Provide the [X, Y] coordinate of the cell's center where the given text is located.  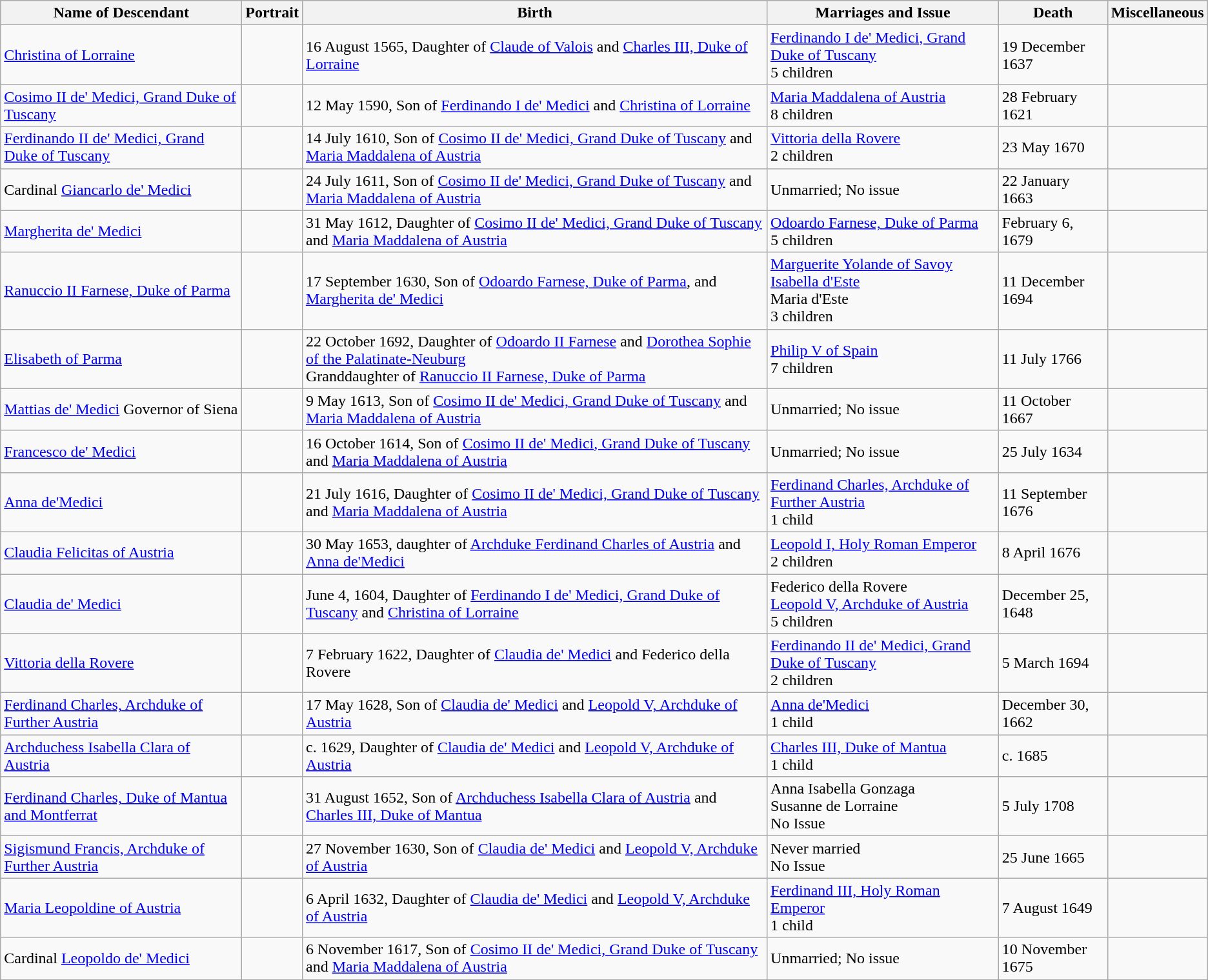
Marguerite Yolande of SavoyIsabella d'EsteMaria d'Este3 children [883, 290]
Maria Maddalena of Austria 8 children [883, 106]
14 July 1610, Son of Cosimo II de' Medici, Grand Duke of Tuscany and Maria Maddalena of Austria [534, 147]
Ferdinand Charles, Archduke of Further Austria 1 child [883, 502]
28 February 1621 [1053, 106]
June 4, 1604, Daughter of Ferdinando I de' Medici, Grand Duke of Tuscany and Christina of Lorraine [534, 604]
Charles III, Duke of Mantua1 child [883, 756]
22 January 1663 [1053, 190]
30 May 1653, daughter of Archduke Ferdinand Charles of Austria and Anna de'Medici [534, 552]
c. 1629, Daughter of Claudia de' Medici and Leopold V, Archduke of Austria [534, 756]
5 March 1694 [1053, 663]
Elisabeth of Parma [121, 359]
7 August 1649 [1053, 908]
17 May 1628, Son of Claudia de' Medici and Leopold V, Archduke of Austria [534, 714]
25 July 1634 [1053, 452]
Ranuccio II Farnese, Duke of Parma [121, 290]
Federico della RovereLeopold V, Archduke of Austria5 children [883, 604]
31 May 1612, Daughter of Cosimo II de' Medici, Grand Duke of Tuscany and Maria Maddalena of Austria [534, 231]
31 August 1652, Son of Archduchess Isabella Clara of Austria and Charles III, Duke of Mantua [534, 806]
Never marriedNo Issue [883, 857]
Archduchess Isabella Clara of Austria [121, 756]
Claudia de' Medici [121, 604]
Cardinal Giancarlo de' Medici [121, 190]
December 30, 1662 [1053, 714]
Francesco de' Medici [121, 452]
Name of Descendant [121, 13]
Vittoria della Rovere [121, 663]
7 February 1622, Daughter of Claudia de' Medici and Federico della Rovere [534, 663]
Sigismund Francis, Archduke of Further Austria [121, 857]
12 May 1590, Son of Ferdinando I de' Medici and Christina of Lorraine [534, 106]
Ferdinando II de' Medici, Grand Duke of Tuscany [121, 147]
Death [1053, 13]
9 May 1613, Son of Cosimo II de' Medici, Grand Duke of Tuscany and Maria Maddalena of Austria [534, 409]
Odoardo Farnese, Duke of Parma5 children [883, 231]
Marriages and Issue [883, 13]
Ferdinand Charles, Archduke of Further Austria [121, 714]
27 November 1630, Son of Claudia de' Medici and Leopold V, Archduke of Austria [534, 857]
6 April 1632, Daughter of Claudia de' Medici and Leopold V, Archduke of Austria [534, 908]
Ferdinand III, Holy Roman Emperor1 child [883, 908]
11 September 1676 [1053, 502]
Vittoria della Rovere2 children [883, 147]
16 August 1565, Daughter of Claude of Valois and Charles III, Duke of Lorraine [534, 55]
Ferdinando I de' Medici, Grand Duke of Tuscany5 children [883, 55]
Claudia Felicitas of Austria [121, 552]
17 September 1630, Son of Odoardo Farnese, Duke of Parma, and Margherita de' Medici [534, 290]
11 October 1667 [1053, 409]
8 April 1676 [1053, 552]
Cardinal Leopoldo de' Medici [121, 959]
6 November 1617, Son of Cosimo II de' Medici, Grand Duke of Tuscany and Maria Maddalena of Austria [534, 959]
16 October 1614, Son of Cosimo II de' Medici, Grand Duke of Tuscany and Maria Maddalena of Austria [534, 452]
22 October 1692, Daughter of Odoardo II Farnese and Dorothea Sophie of the Palatinate-NeuburgGranddaughter of Ranuccio II Farnese, Duke of Parma [534, 359]
25 June 1665 [1053, 857]
December 25, 1648 [1053, 604]
Margherita de' Medici [121, 231]
5 July 1708 [1053, 806]
Anna Isabella Gonzaga Susanne de Lorraine No Issue [883, 806]
Mattias de' Medici Governor of Siena [121, 409]
Anna de'Medici [121, 502]
Maria Leopoldine of Austria [121, 908]
Christina of Lorraine [121, 55]
24 July 1611, Son of Cosimo II de' Medici, Grand Duke of Tuscany and Maria Maddalena of Austria [534, 190]
Portrait [272, 13]
Philip V of Spain7 children [883, 359]
Cosimo II de' Medici, Grand Duke of Tuscany [121, 106]
Birth [534, 13]
23 May 1670 [1053, 147]
February 6, 1679 [1053, 231]
c. 1685 [1053, 756]
11 December 1694 [1053, 290]
Miscellaneous [1158, 13]
11 July 1766 [1053, 359]
10 November 1675 [1053, 959]
Anna de'Medici1 child [883, 714]
Ferdinand Charles, Duke of Mantua and Montferrat [121, 806]
Ferdinando II de' Medici, Grand Duke of Tuscany2 children [883, 663]
21 July 1616, Daughter of Cosimo II de' Medici, Grand Duke of Tuscany and Maria Maddalena of Austria [534, 502]
19 December 1637 [1053, 55]
Leopold I, Holy Roman Emperor2 children [883, 552]
